Find where the given text appears and provide that cell's center as [X, Y] coordinate. 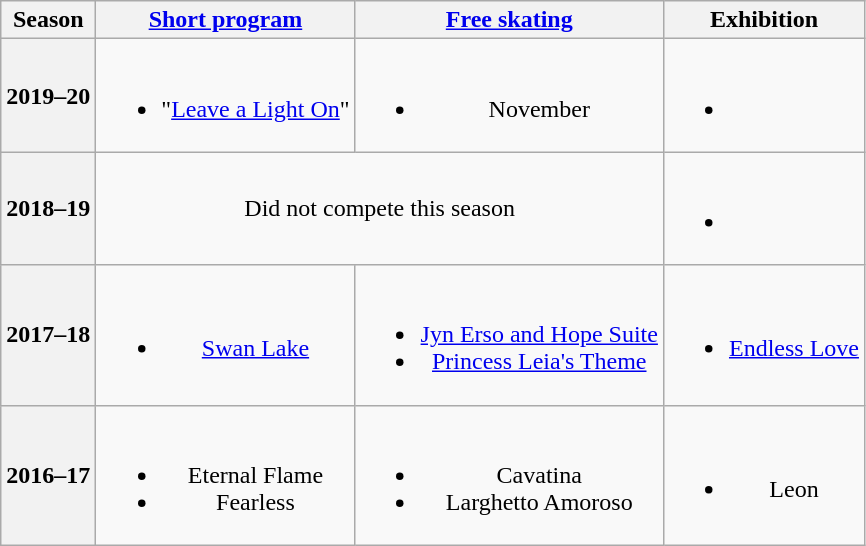
2019–20 [48, 96]
Swan Lake [226, 335]
"Leave a Light On" [226, 96]
Eternal FlameFearless [226, 475]
Short program [226, 20]
2016–17 [48, 475]
Season [48, 20]
Did not compete this season [380, 208]
Jyn Erso and Hope Suite Princess Leia's Theme [509, 335]
2017–18 [48, 335]
2018–19 [48, 208]
November [509, 96]
Free skating [509, 20]
Leon [764, 475]
CavatinaLarghetto Amoroso [509, 475]
Endless Love [764, 335]
Exhibition [764, 20]
